Find where the given text appears and provide that cell's center as [x, y] coordinate. 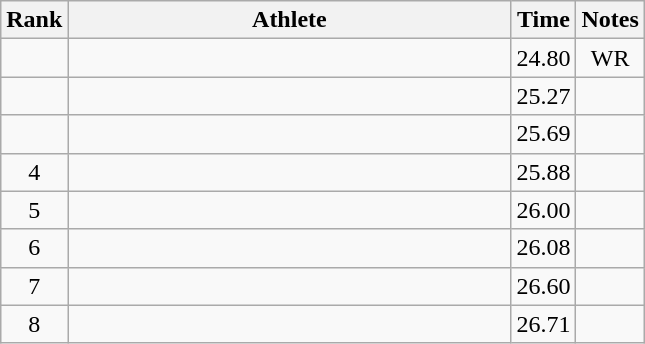
24.80 [544, 58]
Notes [610, 20]
6 [34, 248]
Time [544, 20]
5 [34, 210]
8 [34, 324]
4 [34, 172]
7 [34, 286]
25.27 [544, 96]
26.60 [544, 286]
26.08 [544, 248]
25.88 [544, 172]
25.69 [544, 134]
26.00 [544, 210]
Athlete [290, 20]
26.71 [544, 324]
WR [610, 58]
Rank [34, 20]
